Detect which cell encompasses the target text, then output its [X, Y] center coordinate. 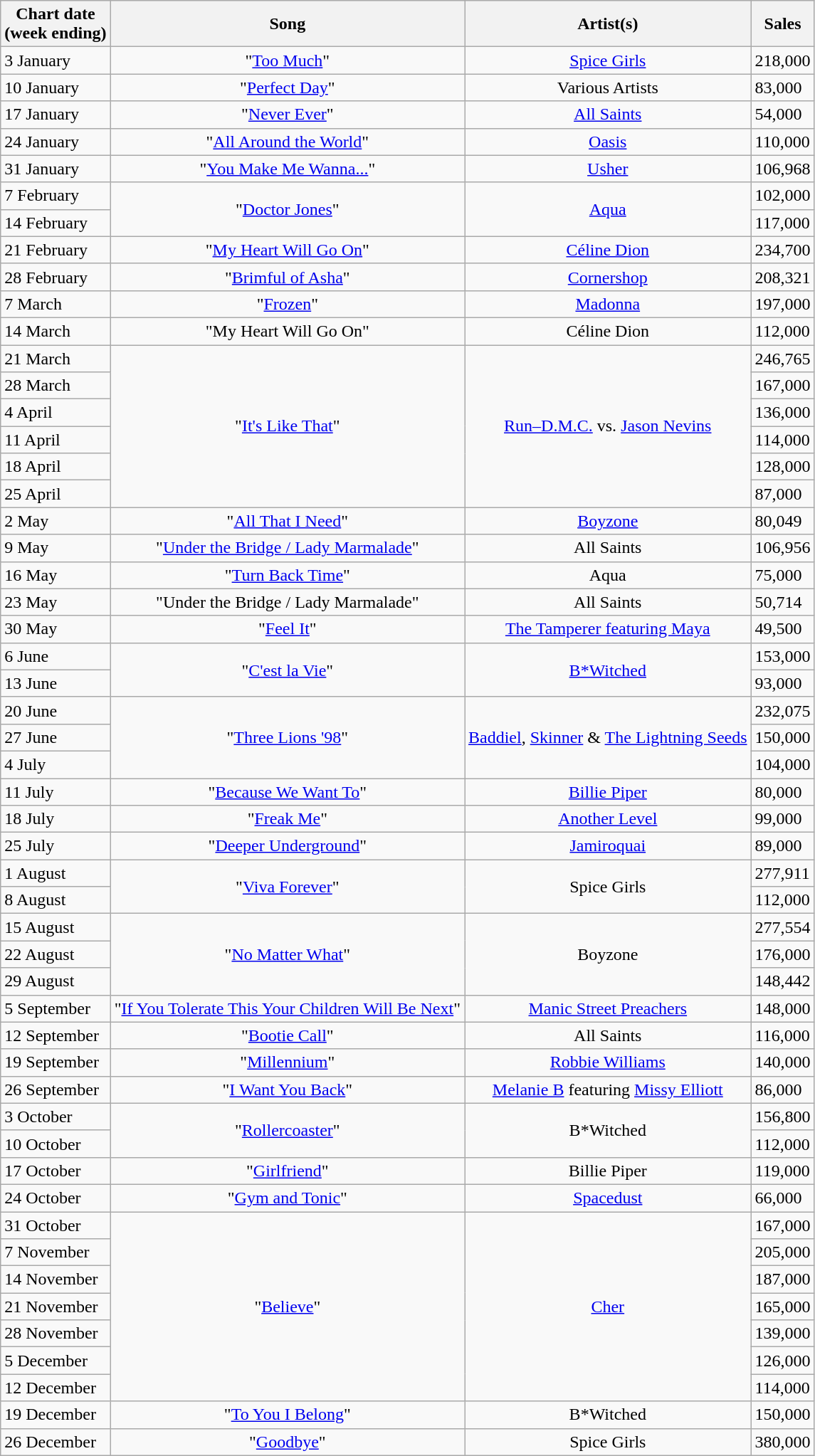
106,968 [783, 169]
Robbie Williams [608, 1062]
Baddiel, Skinner & The Lightning Seeds [608, 737]
Another Level [608, 819]
136,000 [783, 413]
126,000 [783, 1361]
176,000 [783, 954]
Sales [783, 24]
140,000 [783, 1062]
20 June [56, 710]
10 October [56, 1144]
27 June [56, 737]
28 November [56, 1334]
187,000 [783, 1280]
Oasis [608, 142]
21 March [56, 358]
26 September [56, 1090]
165,000 [783, 1307]
"Girlfriend" [288, 1171]
Jamiroquai [608, 846]
21 February [56, 250]
3 January [56, 60]
"To You I Belong" [288, 1415]
28 February [56, 277]
128,000 [783, 467]
Cher [608, 1306]
80,049 [783, 521]
"Millennium" [288, 1062]
"You Make Me Wanna..." [288, 169]
2 May [56, 521]
5 December [56, 1361]
110,000 [783, 142]
218,000 [783, 60]
87,000 [783, 494]
93,000 [783, 683]
"Too Much" [288, 60]
14 February [56, 223]
205,000 [783, 1252]
Usher [608, 169]
119,000 [783, 1171]
"No Matter What" [288, 954]
106,956 [783, 548]
18 April [56, 467]
75,000 [783, 575]
66,000 [783, 1198]
148,000 [783, 1008]
31 October [56, 1225]
86,000 [783, 1090]
"Deeper Underground" [288, 846]
28 March [56, 386]
139,000 [783, 1334]
"Gym and Tonic" [288, 1198]
116,000 [783, 1035]
117,000 [783, 223]
Cornershop [608, 277]
24 October [56, 1198]
54,000 [783, 115]
17 January [56, 115]
"Feel It" [288, 629]
12 September [56, 1035]
9 May [56, 548]
21 November [56, 1307]
"Rollercoaster" [288, 1130]
49,500 [783, 629]
153,000 [783, 656]
232,075 [783, 710]
13 June [56, 683]
7 November [56, 1252]
"C'est la Vie" [288, 670]
"Never Ever" [288, 115]
"Bootie Call" [288, 1035]
"Turn Back Time" [288, 575]
104,000 [783, 764]
Various Artists [608, 88]
15 August [56, 927]
16 May [56, 575]
277,911 [783, 873]
246,765 [783, 358]
Manic Street Preachers [608, 1008]
6 June [56, 656]
234,700 [783, 250]
80,000 [783, 792]
50,714 [783, 602]
"It's Like That" [288, 426]
22 August [56, 954]
Artist(s) [608, 24]
148,442 [783, 981]
Run–D.M.C. vs. Jason Nevins [608, 426]
277,554 [783, 927]
19 September [56, 1062]
"Doctor Jones" [288, 209]
14 March [56, 331]
156,800 [783, 1117]
7 March [56, 304]
1 August [56, 873]
83,000 [783, 88]
Madonna [608, 304]
380,000 [783, 1442]
"If You Tolerate This Your Children Will Be Next" [288, 1008]
11 April [56, 440]
26 December [56, 1442]
"Believe" [288, 1306]
Song [288, 24]
4 April [56, 413]
102,000 [783, 196]
"Three Lions '98" [288, 737]
3 October [56, 1117]
5 September [56, 1008]
25 April [56, 494]
Spacedust [608, 1198]
10 January [56, 88]
"Perfect Day" [288, 88]
"Goodbye" [288, 1442]
24 January [56, 142]
11 July [56, 792]
30 May [56, 629]
17 October [56, 1171]
7 February [56, 196]
"Because We Want To" [288, 792]
208,321 [783, 277]
8 August [56, 900]
"All Around the World" [288, 142]
"Freak Me" [288, 819]
The Tamperer featuring Maya [608, 629]
29 August [56, 981]
"I Want You Back" [288, 1090]
Chart date(week ending) [56, 24]
23 May [56, 602]
31 January [56, 169]
197,000 [783, 304]
4 July [56, 764]
Melanie B featuring Missy Elliott [608, 1090]
19 December [56, 1415]
"All That I Need" [288, 521]
14 November [56, 1280]
25 July [56, 846]
89,000 [783, 846]
18 July [56, 819]
12 December [56, 1388]
99,000 [783, 819]
"Viva Forever" [288, 887]
"Frozen" [288, 304]
"Brimful of Asha" [288, 277]
